Provide the (x, y) coordinate of the cell's center where the given text is located.  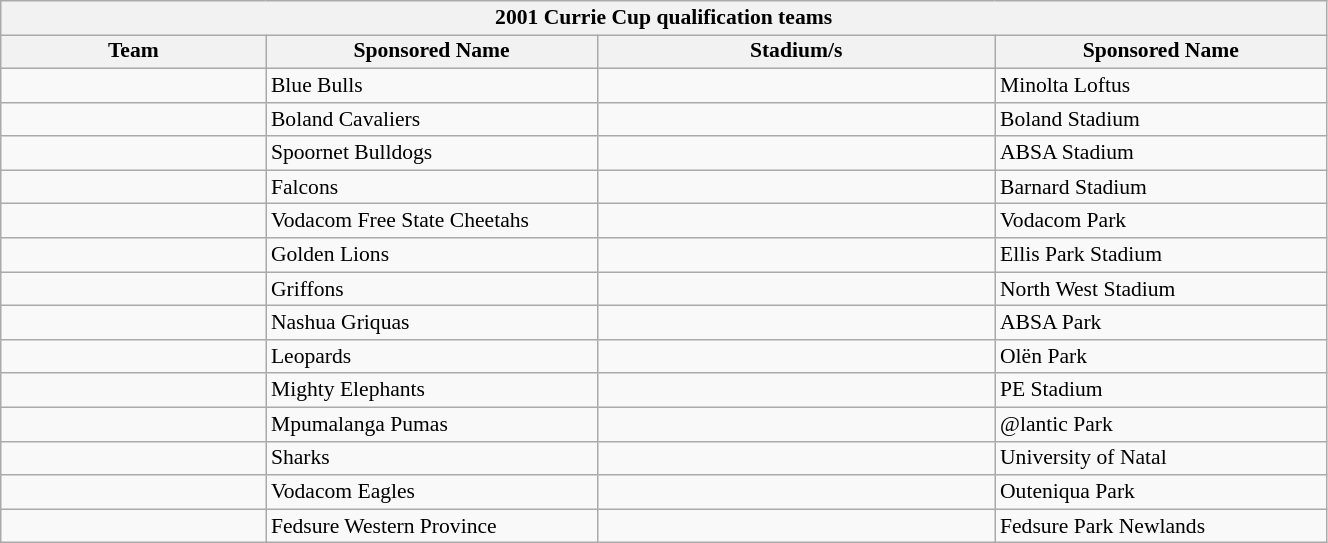
Griffons (432, 289)
University of Natal (1160, 458)
Boland Stadium (1160, 120)
Team (134, 52)
North West Stadium (1160, 289)
Leopards (432, 357)
Outeniqua Park (1160, 492)
Mighty Elephants (432, 391)
Ellis Park Stadium (1160, 255)
Spoornet Bulldogs (432, 154)
Golden Lions (432, 255)
Fedsure Park Newlands (1160, 526)
Blue Bulls (432, 86)
Olën Park (1160, 357)
Minolta Loftus (1160, 86)
ABSA Stadium (1160, 154)
Vodacom Eagles (432, 492)
Stadium/s (796, 52)
ABSA Park (1160, 323)
Barnard Stadium (1160, 187)
@lantic Park (1160, 425)
Falcons (432, 187)
PE Stadium (1160, 391)
Sharks (432, 458)
Fedsure Western Province (432, 526)
Nashua Griquas (432, 323)
Vodacom Park (1160, 221)
2001 Currie Cup qualification teams (664, 18)
Mpumalanga Pumas (432, 425)
Vodacom Free State Cheetahs (432, 221)
Boland Cavaliers (432, 120)
